Identify which cell holds the provided text, then report its [X, Y] central coordinate. 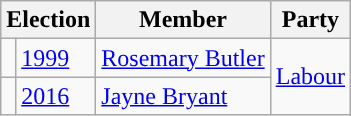
Party [310, 20]
Election [48, 20]
Member [183, 20]
Jayne Bryant [183, 96]
Labour [310, 77]
Rosemary Butler [183, 58]
1999 [56, 58]
2016 [56, 96]
